Return [X, Y] of the center of cell containing provided text 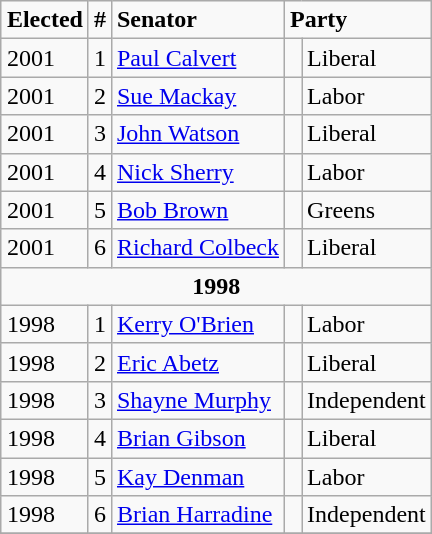
Richard Colbeck [198, 248]
Eric Abetz [198, 362]
John Watson [198, 134]
Party [358, 20]
Kerry O'Brien [198, 324]
# [100, 20]
Kay Denman [198, 477]
Bob Brown [198, 210]
Paul Calvert [198, 58]
Brian Harradine [198, 515]
Brian Gibson [198, 438]
Sue Mackay [198, 96]
Greens [367, 210]
Senator [198, 20]
Nick Sherry [198, 172]
Shayne Murphy [198, 400]
Elected [44, 20]
